From the cell containing the given text, extract its center point as [X, Y] coordinate. 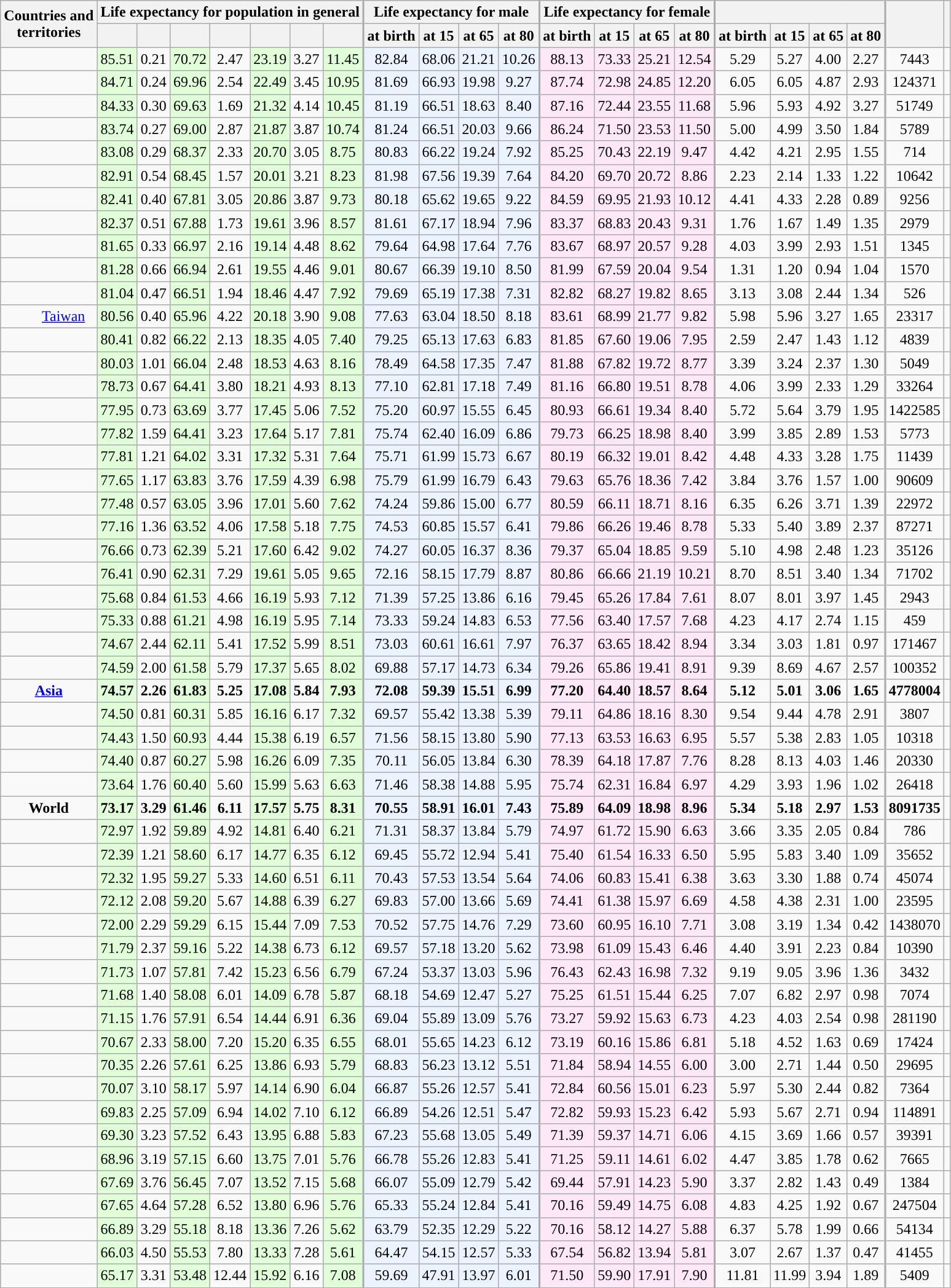
60.31 [189, 714]
5.12 [743, 691]
1384 [915, 1182]
59.89 [189, 831]
83.67 [567, 246]
1.35 [866, 223]
55.42 [439, 714]
71.46 [391, 784]
8.86 [695, 176]
77.20 [567, 691]
15.99 [270, 784]
77.65 [117, 480]
73.03 [391, 644]
22972 [915, 504]
4.39 [306, 480]
58.94 [615, 1065]
69.88 [391, 667]
8.69 [790, 667]
19.41 [654, 667]
7.68 [695, 620]
8091735 [915, 808]
59.90 [615, 1276]
7.31 [519, 293]
1.44 [829, 1065]
72.08 [391, 691]
21.77 [654, 317]
59.11 [615, 1159]
6.55 [343, 1042]
19.98 [478, 82]
2.16 [230, 246]
82.82 [567, 293]
79.73 [567, 433]
4.00 [829, 59]
6.09 [306, 761]
0.29 [154, 152]
60.95 [615, 925]
16.37 [478, 550]
5.78 [790, 1229]
35652 [915, 855]
5.65 [306, 667]
74.27 [391, 550]
2.91 [866, 714]
72.12 [117, 901]
4.50 [154, 1252]
6.95 [695, 738]
65.26 [615, 597]
8.91 [695, 667]
55.53 [189, 1252]
58.00 [189, 1042]
4.25 [790, 1206]
64.58 [439, 363]
65.33 [391, 1206]
17.79 [478, 574]
15.97 [654, 901]
60.27 [189, 761]
75.33 [117, 620]
3.34 [743, 644]
77.95 [117, 410]
18.36 [654, 480]
18.21 [270, 387]
17.63 [478, 340]
15.55 [478, 410]
70.07 [117, 1089]
1.09 [866, 855]
74.67 [117, 644]
56.23 [439, 1065]
3.89 [829, 527]
60.05 [439, 550]
World [49, 808]
55.65 [439, 1042]
7.26 [306, 1229]
7.61 [695, 597]
57.53 [439, 878]
6.40 [306, 831]
2.29 [154, 925]
19.14 [270, 246]
5789 [915, 129]
67.65 [117, 1206]
66.32 [615, 457]
16.84 [654, 784]
84.59 [567, 199]
6.36 [343, 1018]
8.42 [695, 457]
86.24 [567, 129]
47.91 [439, 1276]
39391 [915, 1136]
7.43 [519, 808]
13.36 [270, 1229]
12.44 [230, 1276]
62.11 [189, 644]
79.69 [391, 293]
18.85 [654, 550]
3.21 [306, 176]
15.86 [654, 1042]
18.57 [654, 691]
14.09 [270, 995]
16.10 [654, 925]
6.56 [306, 971]
70.72 [189, 59]
81.24 [391, 129]
66.87 [391, 1089]
81.85 [567, 340]
68.27 [615, 293]
15.51 [478, 691]
0.51 [154, 223]
7.81 [343, 433]
3.84 [743, 480]
5.05 [306, 574]
5.21 [230, 550]
15.92 [270, 1276]
1.94 [230, 293]
62.39 [189, 550]
77.10 [391, 387]
8.23 [343, 176]
1.88 [829, 878]
69.96 [189, 82]
64.47 [391, 1252]
6.26 [790, 504]
54.69 [439, 995]
11.45 [343, 59]
45074 [915, 878]
18.63 [478, 106]
9.22 [519, 199]
16.63 [654, 738]
5.87 [343, 995]
81.98 [391, 176]
20.43 [654, 223]
2.82 [790, 1182]
13.54 [478, 878]
17.45 [270, 410]
72.97 [117, 831]
72.82 [567, 1112]
60.16 [615, 1042]
6.39 [306, 901]
6.60 [230, 1159]
0.69 [866, 1042]
19.24 [478, 152]
20.03 [478, 129]
80.18 [391, 199]
1.96 [829, 784]
67.23 [391, 1136]
2943 [915, 597]
58.17 [189, 1089]
2.31 [829, 901]
13.12 [478, 1065]
72.00 [117, 925]
67.17 [439, 223]
83.74 [117, 129]
17.58 [270, 527]
5.49 [519, 1136]
8.30 [695, 714]
81.69 [391, 82]
1.51 [866, 246]
82.41 [117, 199]
6.51 [306, 878]
55.09 [439, 1182]
9.28 [695, 246]
69.95 [615, 199]
70.55 [391, 808]
73.19 [567, 1042]
5.61 [343, 1252]
3807 [915, 714]
0.62 [866, 1159]
18.16 [654, 714]
68.01 [391, 1042]
6.27 [343, 901]
52.35 [439, 1229]
0.90 [154, 574]
80.93 [567, 410]
67.56 [439, 176]
8.02 [343, 667]
2.67 [790, 1252]
Life expectancy for male [451, 12]
11439 [915, 457]
17.38 [478, 293]
3.93 [790, 784]
78.73 [117, 387]
5.69 [519, 901]
6.69 [695, 901]
17.37 [270, 667]
5.47 [519, 1112]
69.63 [189, 106]
90609 [915, 480]
74.50 [117, 714]
1.69 [230, 106]
8.07 [743, 597]
1.89 [866, 1276]
14.71 [654, 1136]
7074 [915, 995]
80.19 [567, 457]
1.45 [866, 597]
3.00 [743, 1065]
35126 [915, 550]
10642 [915, 176]
70.35 [117, 1065]
69.04 [391, 1018]
55.18 [189, 1229]
54134 [915, 1229]
66.11 [615, 504]
7.14 [343, 620]
8.50 [519, 269]
14.75 [654, 1206]
7.40 [343, 340]
79.37 [567, 550]
8.87 [519, 574]
23595 [915, 901]
7.20 [230, 1042]
19.65 [478, 199]
1.22 [866, 176]
12.54 [695, 59]
57.52 [189, 1136]
82.84 [391, 59]
15.73 [478, 457]
23.55 [654, 106]
12.51 [478, 1112]
64.09 [615, 808]
15.41 [654, 878]
1345 [915, 246]
59.92 [615, 1018]
17.08 [270, 691]
17424 [915, 1042]
80.03 [117, 363]
1.78 [829, 1159]
71.56 [391, 738]
15.63 [654, 1018]
3.97 [829, 597]
8.96 [695, 808]
6.00 [695, 1065]
4.22 [230, 317]
66.93 [439, 82]
4.46 [306, 269]
80.59 [567, 504]
8.36 [519, 550]
3.69 [790, 1136]
2.95 [829, 152]
6.45 [519, 410]
14.76 [478, 925]
14.61 [654, 1159]
73.60 [567, 925]
81.88 [567, 363]
19.55 [270, 269]
19.34 [654, 410]
58.60 [189, 855]
7.01 [306, 1159]
4.44 [230, 738]
65.76 [615, 480]
4.58 [743, 901]
13.94 [654, 1252]
76.41 [117, 574]
73.17 [117, 808]
171467 [915, 644]
87.16 [567, 106]
7.08 [343, 1276]
5.84 [306, 691]
7.93 [343, 691]
69.45 [391, 855]
55.72 [439, 855]
7.28 [306, 1252]
66.97 [189, 246]
19.01 [654, 457]
71.84 [567, 1065]
7.15 [306, 1182]
14.55 [654, 1065]
68.97 [615, 246]
9.73 [343, 199]
13.09 [478, 1018]
77.82 [117, 433]
9.01 [343, 269]
1.12 [866, 340]
15.00 [478, 504]
1.39 [866, 504]
4.78 [829, 714]
62.43 [615, 971]
5.10 [743, 550]
59.20 [189, 901]
100352 [915, 667]
72.98 [615, 82]
6.21 [343, 831]
67.54 [567, 1252]
7665 [915, 1159]
18.71 [654, 504]
19.06 [654, 340]
1.55 [866, 152]
10318 [915, 738]
68.99 [615, 317]
2.00 [154, 667]
41455 [915, 1252]
17.01 [270, 504]
6.96 [306, 1206]
13.66 [478, 901]
1.29 [866, 387]
114891 [915, 1112]
72.44 [615, 106]
6.53 [519, 620]
18.53 [270, 363]
81.16 [567, 387]
75.79 [391, 480]
56.05 [439, 761]
4.93 [306, 387]
6.41 [519, 527]
54.15 [439, 1252]
2.89 [829, 433]
3.94 [829, 1276]
1.67 [790, 223]
87.74 [567, 82]
70.11 [391, 761]
1.40 [154, 995]
17.84 [654, 597]
4.66 [230, 597]
16.98 [654, 971]
72.32 [117, 878]
58.08 [189, 995]
9.27 [519, 82]
5.00 [743, 129]
59.69 [391, 1276]
6.78 [306, 995]
11.68 [695, 106]
0.87 [154, 761]
80.41 [117, 340]
4.63 [306, 363]
16.79 [478, 480]
9.59 [695, 550]
85.25 [567, 152]
57.18 [439, 948]
3.10 [154, 1089]
71702 [915, 574]
57.09 [189, 1112]
53.37 [439, 971]
4.83 [743, 1206]
16.33 [654, 855]
72.16 [391, 574]
6.94 [230, 1112]
6.46 [695, 948]
63.65 [615, 644]
64.18 [615, 761]
63.05 [189, 504]
4.38 [790, 901]
4.99 [790, 129]
23317 [915, 317]
61.58 [189, 667]
23.53 [654, 129]
0.54 [154, 176]
1.20 [790, 269]
57.00 [439, 901]
60.83 [615, 878]
81.65 [117, 246]
74.40 [117, 761]
3.71 [829, 504]
57.15 [189, 1159]
7.90 [695, 1276]
63.69 [189, 410]
8.62 [343, 246]
83.61 [567, 317]
6.91 [306, 1018]
7.97 [519, 644]
81.04 [117, 293]
3.35 [790, 831]
2.08 [154, 901]
10.26 [519, 59]
9256 [915, 199]
81.61 [391, 223]
1.59 [154, 433]
13.95 [270, 1136]
1.81 [829, 644]
14.77 [270, 855]
6.82 [790, 995]
59.39 [439, 691]
7.95 [695, 340]
22.49 [270, 82]
15.43 [654, 948]
57.25 [439, 597]
6.34 [519, 667]
81.99 [567, 269]
19.82 [654, 293]
21.93 [654, 199]
61.54 [615, 855]
5.57 [743, 738]
1.75 [866, 457]
4.41 [743, 199]
72.39 [117, 855]
2.59 [743, 340]
12.84 [478, 1206]
2.14 [790, 176]
17.18 [478, 387]
67.24 [391, 971]
66.25 [615, 433]
0.81 [154, 714]
59.49 [615, 1206]
59.24 [439, 620]
67.69 [117, 1182]
4.67 [829, 667]
77.13 [567, 738]
9.31 [695, 223]
1.01 [154, 363]
76.37 [567, 644]
29695 [915, 1065]
55.89 [439, 1018]
61.83 [189, 691]
0.42 [866, 925]
12.20 [695, 82]
6.77 [519, 504]
67.60 [615, 340]
5.25 [230, 691]
1.30 [866, 363]
4.14 [306, 106]
19.51 [654, 387]
14.14 [270, 1089]
3.80 [230, 387]
4.40 [743, 948]
80.83 [391, 152]
20.57 [654, 246]
66.61 [615, 410]
1.04 [866, 269]
16.01 [478, 808]
14.73 [478, 667]
4.05 [306, 340]
3.03 [790, 644]
79.86 [567, 527]
8.75 [343, 152]
62.81 [439, 387]
4.87 [829, 82]
9.19 [743, 971]
1.31 [743, 269]
5.01 [790, 691]
10.74 [343, 129]
12.47 [478, 995]
2.28 [829, 199]
64.02 [189, 457]
3.77 [230, 410]
1.73 [230, 223]
6.23 [695, 1089]
64.86 [615, 714]
57.17 [439, 667]
16.61 [478, 644]
56.82 [615, 1252]
23.19 [270, 59]
58.91 [439, 808]
4.64 [154, 1206]
0.88 [154, 620]
20.04 [654, 269]
71.15 [117, 1018]
4.52 [790, 1042]
60.97 [439, 410]
3.50 [829, 129]
59.37 [615, 1136]
12.79 [478, 1182]
7.10 [306, 1112]
61.09 [615, 948]
79.11 [567, 714]
15.01 [654, 1089]
0.89 [866, 199]
12.94 [478, 855]
19.10 [478, 269]
62.40 [439, 433]
7.12 [343, 597]
71.73 [117, 971]
80.67 [391, 269]
65.04 [615, 550]
15.90 [654, 831]
6.30 [519, 761]
71.31 [391, 831]
79.45 [567, 597]
8.01 [790, 597]
75.71 [391, 457]
7.53 [343, 925]
8.77 [695, 363]
75.20 [391, 410]
20.18 [270, 317]
1.66 [829, 1136]
1.99 [829, 1229]
74.53 [391, 527]
2.87 [230, 129]
0.97 [866, 644]
2.13 [230, 340]
Taiwan [49, 317]
7.80 [230, 1252]
57.61 [189, 1065]
1.07 [154, 971]
84.20 [567, 176]
78.49 [391, 363]
63.79 [391, 1229]
Life expectancy for female [627, 12]
20.72 [654, 176]
26418 [915, 784]
66.80 [615, 387]
65.13 [439, 340]
15.38 [270, 738]
11.99 [790, 1276]
9.82 [695, 317]
66.66 [615, 574]
57.75 [439, 925]
5.38 [790, 738]
1.50 [154, 738]
11.81 [743, 1276]
69.70 [615, 176]
6.83 [519, 340]
714 [915, 152]
77.81 [117, 457]
75.25 [567, 995]
68.37 [189, 152]
6.15 [230, 925]
4.21 [790, 152]
14.83 [478, 620]
81.28 [117, 269]
1.84 [866, 129]
6.97 [695, 784]
66.26 [615, 527]
75.68 [117, 597]
80.56 [117, 317]
0.21 [154, 59]
0.24 [154, 82]
66.78 [391, 1159]
17.60 [270, 550]
7.71 [695, 925]
5409 [915, 1276]
5.81 [695, 1252]
13.97 [478, 1276]
Countries andterritories [49, 24]
77.63 [391, 317]
4839 [915, 340]
18.42 [654, 644]
0.50 [866, 1065]
6.90 [306, 1089]
59.29 [189, 925]
7.75 [343, 527]
67.81 [189, 199]
33264 [915, 387]
0.74 [866, 878]
5.40 [790, 527]
5.88 [695, 1229]
1422585 [915, 410]
6.04 [343, 1089]
5.63 [306, 784]
71.68 [117, 995]
65.17 [117, 1276]
8.94 [695, 644]
20.01 [270, 176]
61.51 [615, 995]
71.79 [117, 948]
2.83 [829, 738]
60.61 [439, 644]
81.19 [391, 106]
65.19 [439, 293]
20.70 [270, 152]
20330 [915, 761]
4.42 [743, 152]
77.56 [567, 620]
3.24 [790, 363]
61.46 [189, 808]
3.28 [829, 457]
83.08 [117, 152]
74.24 [391, 504]
73.27 [567, 1018]
1438070 [915, 925]
6.98 [343, 480]
70.52 [391, 925]
16.16 [270, 714]
18.94 [478, 223]
5.75 [306, 808]
65.62 [439, 199]
66.94 [189, 269]
60.93 [189, 738]
20.86 [270, 199]
75.40 [567, 855]
19.39 [478, 176]
63.83 [189, 480]
3.66 [743, 831]
14.02 [270, 1112]
6.79 [343, 971]
9.05 [790, 971]
3.37 [743, 1182]
2.25 [154, 1112]
3432 [915, 971]
2.57 [866, 667]
74.59 [117, 667]
11.50 [695, 129]
54.26 [439, 1112]
67.88 [189, 223]
14.60 [270, 878]
6.54 [230, 1018]
61.21 [189, 620]
58.12 [615, 1229]
80.86 [567, 574]
8.70 [743, 574]
65.86 [615, 667]
8.28 [743, 761]
3.39 [743, 363]
8.65 [695, 293]
5.17 [306, 433]
2.05 [829, 831]
69.00 [189, 129]
7364 [915, 1089]
2.27 [866, 59]
74.43 [117, 738]
77.16 [117, 527]
7.62 [343, 504]
59.27 [189, 878]
74.57 [117, 691]
5.42 [519, 1182]
15.20 [270, 1042]
6.02 [695, 1159]
21.87 [270, 129]
3.45 [306, 82]
9.02 [343, 550]
77.48 [117, 504]
13.75 [270, 1159]
13.52 [270, 1182]
6.81 [695, 1042]
3.13 [743, 293]
73.98 [567, 948]
63.04 [439, 317]
3.79 [829, 410]
18.50 [478, 317]
1.37 [829, 1252]
69.30 [117, 1136]
21.19 [654, 574]
1.02 [866, 784]
6.52 [230, 1206]
67.82 [615, 363]
1.17 [154, 480]
9.39 [743, 667]
7.47 [519, 363]
6.57 [343, 738]
Asia [49, 691]
6.19 [306, 738]
79.64 [391, 246]
3.90 [306, 317]
7443 [915, 59]
10.95 [343, 82]
79.63 [567, 480]
66.04 [189, 363]
10.12 [695, 199]
17.87 [654, 761]
16.26 [270, 761]
7.35 [343, 761]
1.46 [866, 761]
0.27 [154, 129]
6.38 [695, 878]
73.64 [117, 784]
82.37 [117, 223]
61.38 [615, 901]
66.03 [117, 1252]
59.93 [615, 1112]
13.03 [478, 971]
9.65 [343, 574]
13.20 [478, 948]
24.85 [654, 82]
67.59 [615, 269]
56.45 [189, 1182]
17.91 [654, 1276]
70.67 [117, 1042]
84.33 [117, 106]
5049 [915, 363]
13.05 [478, 1136]
5.34 [743, 808]
7.49 [519, 387]
5.29 [743, 59]
57.81 [189, 971]
76.43 [567, 971]
8.57 [343, 223]
281190 [915, 1018]
786 [915, 831]
4.29 [743, 784]
4.17 [790, 620]
6.99 [519, 691]
74.06 [567, 878]
13.33 [270, 1252]
6.67 [519, 457]
63.53 [615, 738]
0.49 [866, 1182]
9.08 [343, 317]
5.68 [343, 1182]
6.88 [306, 1136]
5.31 [306, 457]
14.44 [270, 1018]
5.51 [519, 1065]
71.25 [567, 1159]
3.30 [790, 878]
61.72 [615, 831]
12.29 [478, 1229]
124371 [915, 82]
83.37 [567, 223]
3.63 [743, 878]
58.38 [439, 784]
17.35 [478, 363]
75.89 [567, 808]
0.30 [154, 106]
10390 [915, 948]
1.15 [866, 620]
14.27 [654, 1229]
1.33 [829, 176]
60.56 [615, 1089]
7.09 [306, 925]
Life expectancy for population in general [230, 12]
3.91 [790, 948]
14.81 [270, 831]
6.06 [695, 1136]
17.52 [270, 644]
5.06 [306, 410]
13.38 [478, 714]
21.21 [478, 59]
69.44 [567, 1182]
3.06 [829, 691]
2.61 [230, 269]
21.32 [270, 106]
6.86 [519, 433]
8.64 [695, 691]
5773 [915, 433]
2979 [915, 223]
1.49 [829, 223]
84.71 [117, 82]
14.38 [270, 948]
57.28 [189, 1206]
4.15 [743, 1136]
6.93 [306, 1065]
5.30 [790, 1089]
55.24 [439, 1206]
10.45 [343, 106]
25.21 [654, 59]
74.97 [567, 831]
59.16 [189, 948]
17.59 [270, 480]
60.85 [439, 527]
12.83 [478, 1159]
3.07 [743, 1252]
79.25 [391, 340]
55.68 [439, 1136]
6.50 [695, 855]
0.33 [154, 246]
16.09 [478, 433]
247504 [915, 1206]
5.99 [306, 644]
66.07 [391, 1182]
65.96 [189, 317]
66.39 [439, 269]
459 [915, 620]
4778004 [915, 691]
526 [915, 293]
1.05 [866, 738]
51749 [915, 106]
68.96 [117, 1159]
10.21 [695, 574]
9.44 [790, 714]
1570 [915, 269]
63.40 [615, 620]
68.06 [439, 59]
6.37 [743, 1229]
78.39 [567, 761]
9.66 [519, 129]
74.41 [567, 901]
64.40 [615, 691]
79.26 [567, 667]
5.72 [743, 410]
68.45 [189, 176]
60.40 [189, 784]
17.32 [270, 457]
85.51 [117, 59]
53.48 [189, 1276]
82.91 [117, 176]
2.74 [829, 620]
87271 [915, 527]
68.18 [391, 995]
88.13 [567, 59]
15.57 [478, 527]
19.46 [654, 527]
9.47 [695, 152]
59.86 [439, 504]
5.39 [519, 714]
6.08 [695, 1206]
8.31 [343, 808]
19.72 [654, 363]
7.96 [519, 223]
22.19 [654, 152]
1.23 [866, 550]
76.66 [117, 550]
61.53 [189, 597]
7.52 [343, 410]
63.52 [189, 527]
64.98 [439, 246]
58.37 [439, 831]
5.85 [230, 714]
18.46 [270, 293]
18.35 [270, 340]
1.63 [829, 1042]
72.84 [567, 1089]
